From the cell containing the given text, extract its center point as (x, y) coordinate. 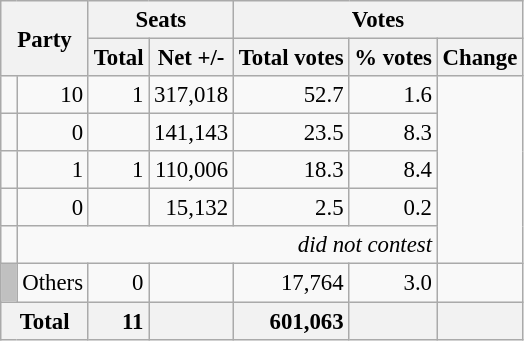
did not contest (227, 245)
Change (480, 58)
1.6 (393, 95)
8.4 (393, 170)
110,006 (192, 170)
141,143 (192, 133)
Party (45, 38)
2.5 (290, 208)
Others (52, 283)
3.0 (393, 283)
601,063 (290, 321)
15,132 (192, 208)
10 (52, 95)
% votes (393, 58)
Total votes (290, 58)
17,764 (290, 283)
52.7 (290, 95)
Votes (378, 20)
0.2 (393, 208)
11 (118, 321)
23.5 (290, 133)
18.3 (290, 170)
317,018 (192, 95)
8.3 (393, 133)
Seats (160, 20)
Net +/- (192, 58)
